Extract the [X, Y] coordinate from the center of the cell holding the provided text.  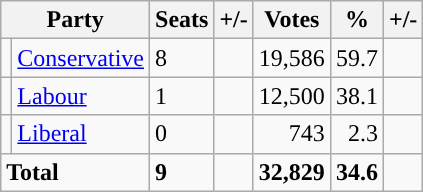
Party [76, 20]
Conservative [81, 58]
19,586 [292, 58]
743 [292, 134]
59.7 [356, 58]
34.6 [356, 172]
12,500 [292, 96]
Liberal [81, 134]
9 [182, 172]
0 [182, 134]
32,829 [292, 172]
Labour [81, 96]
38.1 [356, 96]
Seats [182, 20]
Total [76, 172]
% [356, 20]
Votes [292, 20]
1 [182, 96]
8 [182, 58]
2.3 [356, 134]
